Return the (X, Y) coordinate for the center point of the cell that contains the specified text.  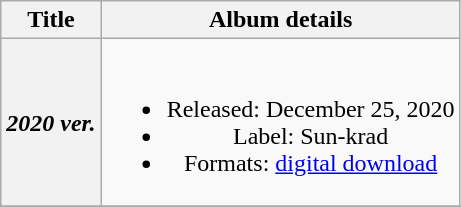
Title (51, 20)
Released: December 25, 2020Label: Sun-kradFormats: digital download (280, 122)
2020 ver. (51, 122)
Album details (280, 20)
